Extract the (x, y) coordinate from the center of the cell holding the provided text.  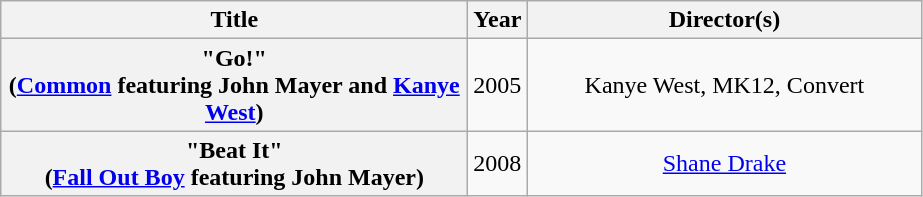
Kanye West, MK12, Convert (724, 85)
Title (234, 20)
2008 (498, 164)
"Go!"(Common featuring John Mayer and Kanye West) (234, 85)
Director(s) (724, 20)
2005 (498, 85)
Year (498, 20)
Shane Drake (724, 164)
"Beat It"(Fall Out Boy featuring John Mayer) (234, 164)
